Pinpoint the cell where the given text exists, returning its (X, Y) midpoint coordinate. 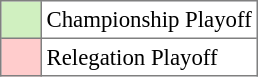
Championship Playoff (149, 20)
Relegation Playoff (149, 57)
